Return the (x, y) coordinate for the center point of the cell that contains the specified text.  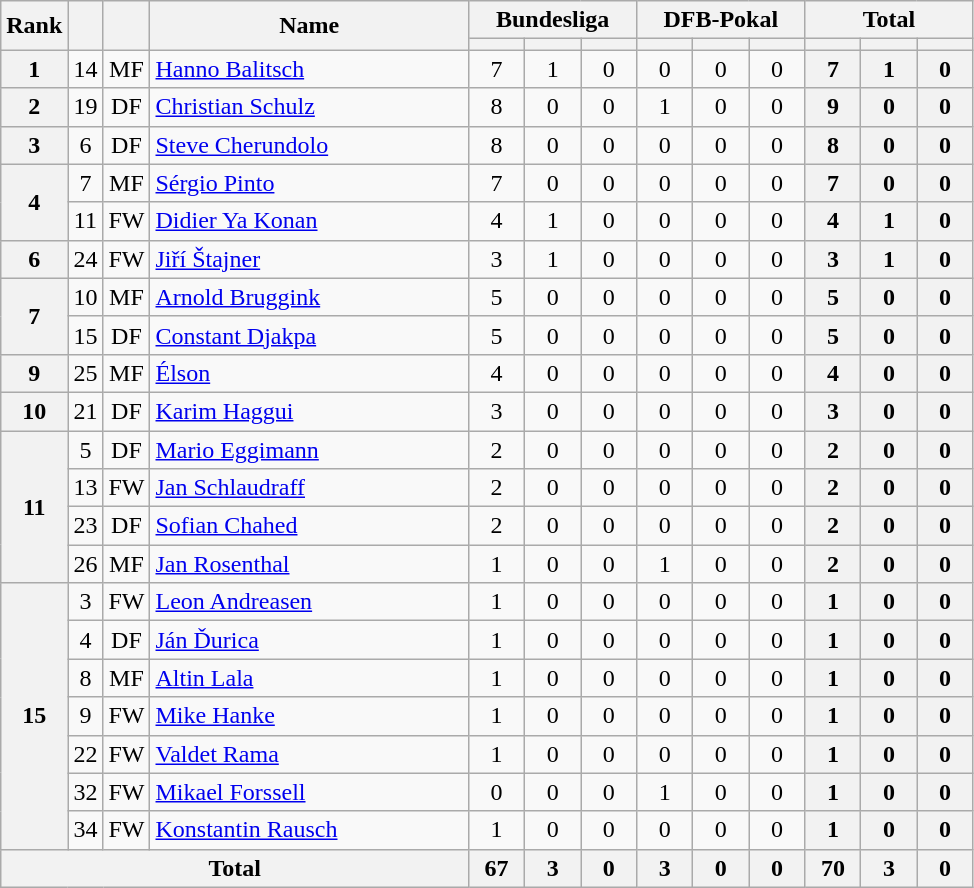
Steve Cherundolo (310, 145)
Rank (34, 26)
32 (86, 792)
Jan Schlaudraff (310, 488)
70 (833, 868)
22 (86, 754)
14 (86, 69)
25 (86, 373)
Hanno Balitsch (310, 69)
Sofian Chahed (310, 526)
DFB-Pokal (721, 20)
21 (86, 411)
Jiří Štajner (310, 259)
Altin Lala (310, 678)
Valdet Rama (310, 754)
Mario Eggimann (310, 449)
Christian Schulz (310, 107)
Arnold Bruggink (310, 297)
23 (86, 526)
Constant Djakpa (310, 335)
Élson (310, 373)
Name (310, 26)
Jan Rosenthal (310, 564)
Bundesliga (553, 20)
19 (86, 107)
Mikael Forssell (310, 792)
Karim Haggui (310, 411)
24 (86, 259)
Konstantin Rausch (310, 830)
34 (86, 830)
Leon Andreasen (310, 602)
Ján Ďurica (310, 640)
67 (497, 868)
Mike Hanke (310, 716)
13 (86, 488)
Sérgio Pinto (310, 183)
26 (86, 564)
Didier Ya Konan (310, 221)
